Find where the given text appears and provide that cell's center as (x, y) coordinate. 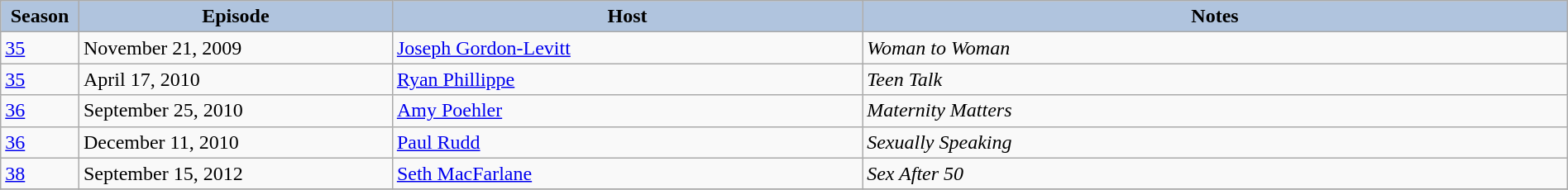
December 11, 2010 (235, 142)
Sex After 50 (1216, 173)
Sexually Speaking (1216, 142)
April 17, 2010 (235, 79)
Episode (235, 17)
Joseph Gordon-Levitt (627, 48)
Amy Poehler (627, 111)
Paul Rudd (627, 142)
September 15, 2012 (235, 173)
Maternity Matters (1216, 111)
Ryan Phillippe (627, 79)
Season (40, 17)
Host (627, 17)
Woman to Woman (1216, 48)
Teen Talk (1216, 79)
Seth MacFarlane (627, 173)
38 (40, 173)
November 21, 2009 (235, 48)
September 25, 2010 (235, 111)
Notes (1216, 17)
